Return (X, Y) of the center of cell containing provided text 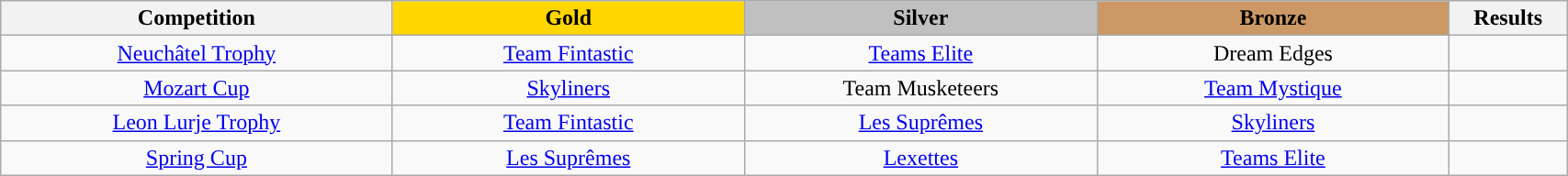
Leon Lurje Trophy (197, 123)
Bronze (1273, 18)
Silver (921, 18)
Results (1508, 18)
Neuchâtel Trophy (197, 53)
Competition (197, 18)
Team Mystique (1273, 88)
Team Musketeers (921, 88)
Dream Edges (1273, 53)
Gold (569, 18)
Lexettes (921, 158)
Mozart Cup (197, 88)
Spring Cup (197, 158)
